Return [X, Y] of the center of cell containing provided text 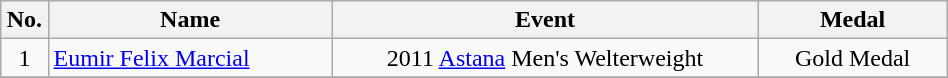
2011 Astana Men's Welterweight [545, 58]
No. [24, 20]
Medal [852, 20]
Event [545, 20]
Gold Medal [852, 58]
1 [24, 58]
Name [190, 20]
Eumir Felix Marcial [190, 58]
